Search for the cell housing the specified text and yield its [x, y] center coordinate. 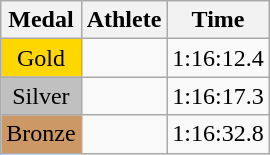
1:16:32.8 [218, 134]
1:16:17.3 [218, 96]
Athlete [124, 20]
1:16:12.4 [218, 58]
Time [218, 20]
Bronze [41, 134]
Gold [41, 58]
Medal [41, 20]
Silver [41, 96]
